Scan for the cell matching the given text and deliver its (X, Y) coordinate at center. 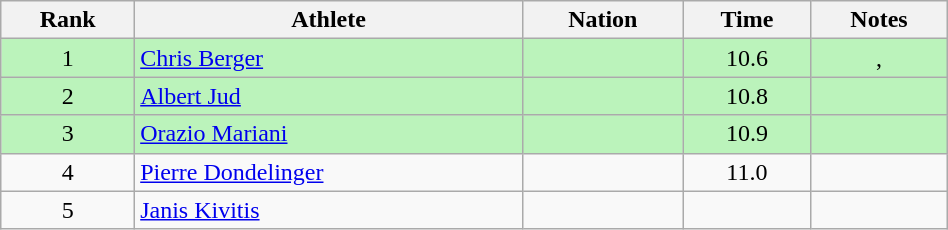
Nation (603, 20)
5 (68, 210)
3 (68, 134)
Pierre Dondelinger (329, 172)
, (880, 58)
Time (747, 20)
Notes (880, 20)
Rank (68, 20)
Orazio Mariani (329, 134)
11.0 (747, 172)
4 (68, 172)
Athlete (329, 20)
1 (68, 58)
10.9 (747, 134)
Chris Berger (329, 58)
Janis Kivitis (329, 210)
2 (68, 96)
Albert Jud (329, 96)
10.6 (747, 58)
10.8 (747, 96)
